Pinpoint the cell where the given text exists, returning its [X, Y] midpoint coordinate. 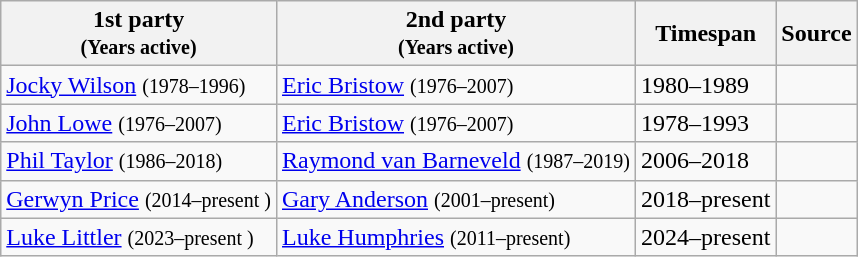
1st party(Years active) [139, 34]
John Lowe (1976–2007) [139, 123]
Luke Littler (2023–present ) [139, 237]
2018–present [705, 199]
Raymond van Barneveld (1987–2019) [456, 161]
1978–1993 [705, 123]
Gerwyn Price (2014–present ) [139, 199]
Luke Humphries (2011–present) [456, 237]
Source [816, 34]
Phil Taylor (1986–2018) [139, 161]
Timespan [705, 34]
1980–1989 [705, 85]
2nd party(Years active) [456, 34]
2024–present [705, 237]
Jocky Wilson (1978–1996) [139, 85]
2006–2018 [705, 161]
Gary Anderson (2001–present) [456, 199]
